Extract the [x, y] coordinate from the center of the cell holding the provided text.  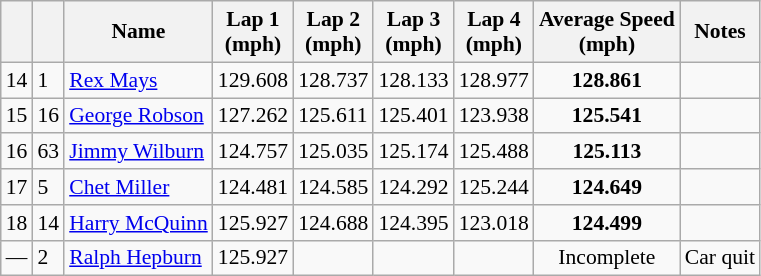
17 [17, 187]
123.018 [494, 223]
125.035 [333, 152]
125.174 [413, 152]
15 [17, 116]
63 [48, 152]
128.737 [333, 80]
124.649 [607, 187]
Jimmy Wilburn [138, 152]
125.244 [494, 187]
Lap 1(mph) [253, 32]
124.585 [333, 187]
Lap 3(mph) [413, 32]
Name [138, 32]
124.292 [413, 187]
— [17, 258]
Notes [720, 32]
125.113 [607, 152]
127.262 [253, 116]
125.541 [607, 116]
Lap 4(mph) [494, 32]
125.611 [333, 116]
5 [48, 187]
Rex Mays [138, 80]
Chet Miller [138, 187]
124.499 [607, 223]
123.938 [494, 116]
128.861 [607, 80]
18 [17, 223]
Car quit [720, 258]
124.395 [413, 223]
124.757 [253, 152]
George Robson [138, 116]
Lap 2(mph) [333, 32]
129.608 [253, 80]
124.688 [333, 223]
1 [48, 80]
Average Speed(mph) [607, 32]
Incomplete [607, 258]
128.977 [494, 80]
2 [48, 258]
128.133 [413, 80]
Harry McQuinn [138, 223]
124.481 [253, 187]
125.488 [494, 152]
125.401 [413, 116]
Ralph Hepburn [138, 258]
